Determine the (x, y) coordinate at the center of the cell enclosing the given text.  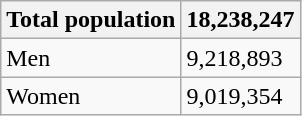
18,238,247 (240, 20)
9,218,893 (240, 58)
Total population (91, 20)
Men (91, 58)
Women (91, 96)
9,019,354 (240, 96)
